Output the (X, Y) coordinate of the center of the cell containing the given text.  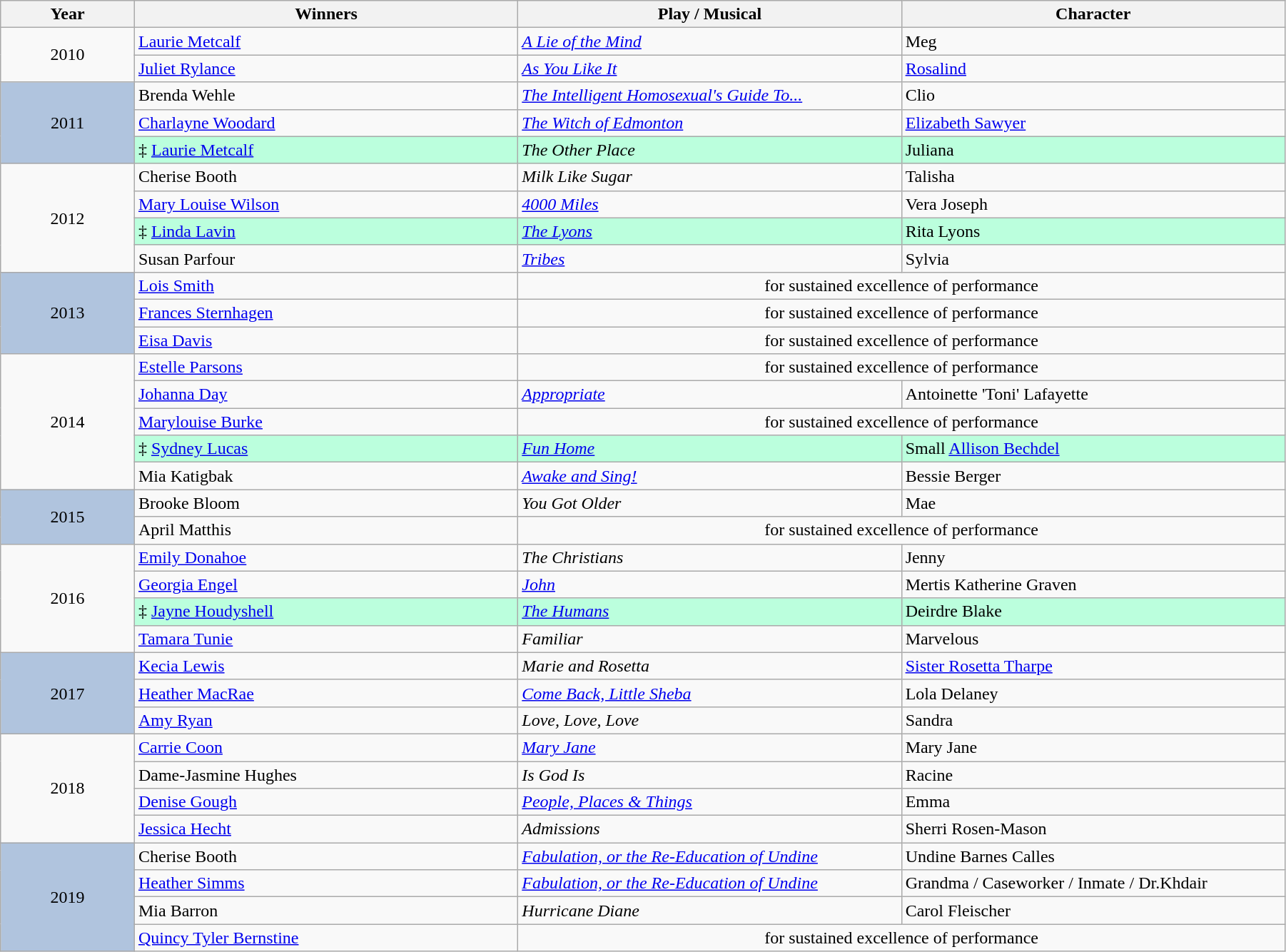
Is God Is (709, 774)
Heather MacRae (325, 693)
The Lyons (709, 231)
Mia Barron (325, 911)
The Intelligent Homosexual's Guide To... (709, 96)
Tamara Tunie (325, 639)
2011 (68, 123)
Quincy Tyler Bernstine (325, 938)
Dame-Jasmine Hughes (325, 774)
Rita Lyons (1093, 231)
People, Places & Things (709, 802)
Mae (1093, 503)
Character (1093, 14)
Heather Simms (325, 883)
2010 (68, 55)
Marylouise Burke (325, 422)
‡ Sydney Lucas (325, 449)
‡ Jayne Houdyshell (325, 612)
Jenny (1093, 557)
Eisa Davis (325, 340)
Awake and Sing! (709, 476)
2019 (68, 897)
2018 (68, 788)
Juliana (1093, 150)
Brooke Bloom (325, 503)
Lois Smith (325, 285)
Love, Love, Love (709, 720)
Play / Musical (709, 14)
Tribes (709, 258)
Meg (1093, 41)
Amy Ryan (325, 720)
Fun Home (709, 449)
2017 (68, 693)
Jessica Hecht (325, 829)
The Christians (709, 557)
Carol Fleischer (1093, 911)
Lola Delaney (1093, 693)
A Lie of the Mind (709, 41)
Small Allison Bechdel (1093, 449)
Sylvia (1093, 258)
April Matthis (325, 530)
Milk Like Sugar (709, 177)
2016 (68, 598)
Rosalind (1093, 69)
Hurricane Diane (709, 911)
You Got Older (709, 503)
The Other Place (709, 150)
2012 (68, 218)
Laurie Metcalf (325, 41)
The Witch of Edmonton (709, 123)
Brenda Wehle (325, 96)
Year (68, 14)
Bessie Berger (1093, 476)
Marvelous (1093, 639)
Racine (1093, 774)
Charlayne Woodard (325, 123)
Georgia Engel (325, 584)
Familiar (709, 639)
Denise Gough (325, 802)
Elizabeth Sawyer (1093, 123)
Vera Joseph (1093, 204)
Kecia Lewis (325, 666)
Winners (325, 14)
Undine Barnes Calles (1093, 856)
Emma (1093, 802)
Deirdre Blake (1093, 612)
2013 (68, 313)
Talisha (1093, 177)
Mia Katigbak (325, 476)
Antoinette 'Toni' Lafayette (1093, 395)
Estelle Parsons (325, 368)
Mary Louise Wilson (325, 204)
Sister Rosetta Tharpe (1093, 666)
Emily Donahoe (325, 557)
‡ Laurie Metcalf (325, 150)
Appropriate (709, 395)
Johanna Day (325, 395)
As You Like It (709, 69)
The Humans (709, 612)
Susan Parfour (325, 258)
Frances Sternhagen (325, 313)
Carrie Coon (325, 747)
2014 (68, 422)
Admissions (709, 829)
‡ Linda Lavin (325, 231)
Grandma / Caseworker / Inmate / Dr.Khdair (1093, 883)
Mertis Katherine Graven (1093, 584)
2015 (68, 517)
Marie and Rosetta (709, 666)
John (709, 584)
Sandra (1093, 720)
Sherri Rosen-Mason (1093, 829)
Come Back, Little Sheba (709, 693)
Clio (1093, 96)
Juliet Rylance (325, 69)
4000 Miles (709, 204)
